Return the (X, Y) coordinate for the center point of the cell that contains the specified text.  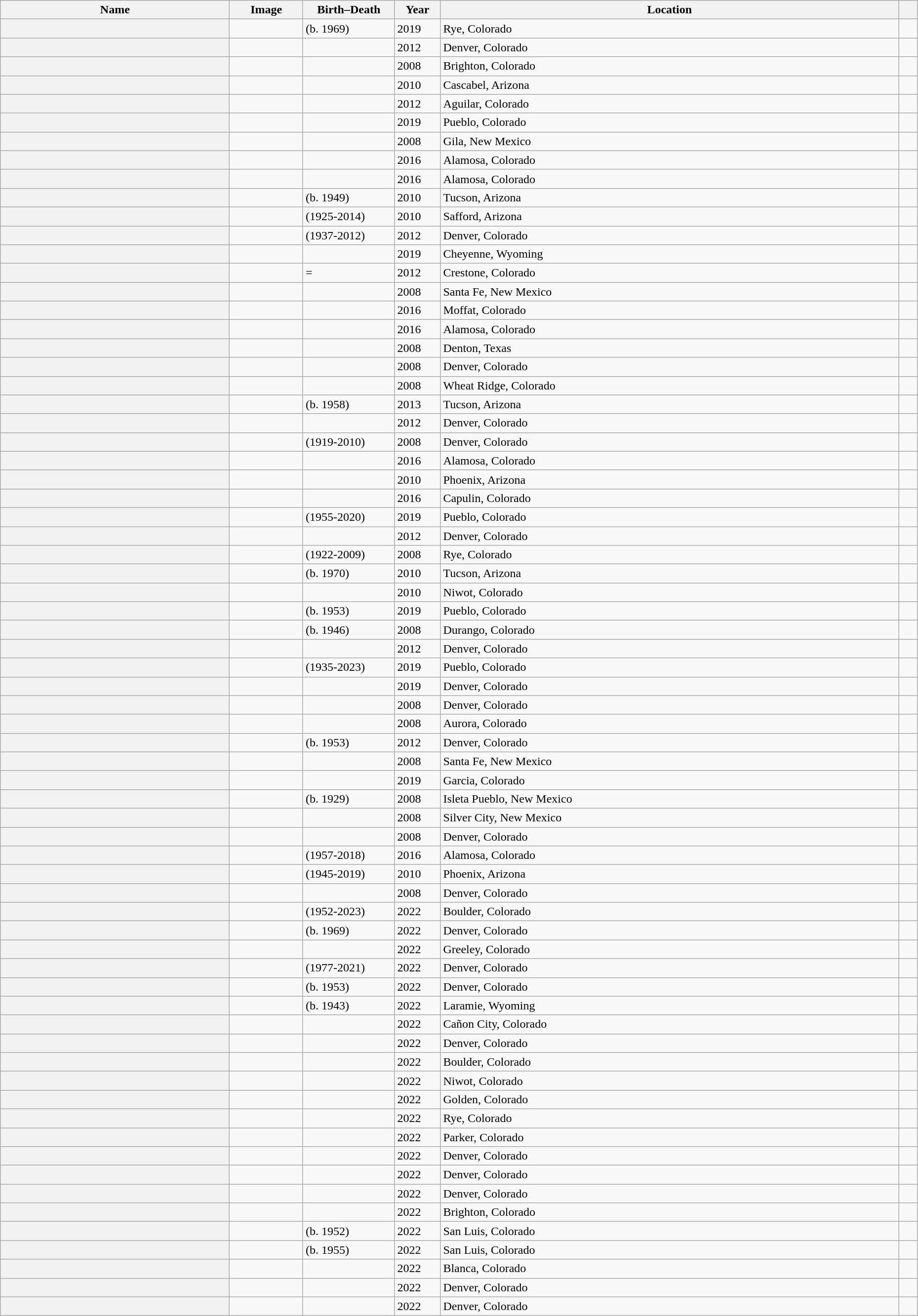
Safford, Arizona (670, 216)
(b. 1955) (349, 1250)
Cascabel, Arizona (670, 85)
Durango, Colorado (670, 630)
2013 (418, 404)
Laramie, Wyoming (670, 1006)
Gila, New Mexico (670, 141)
Crestone, Colorado (670, 273)
Name (115, 10)
(1919-2010) (349, 442)
(1977-2021) (349, 968)
(b. 1970) (349, 574)
Garcia, Colorado (670, 780)
(b. 1952) (349, 1231)
= (349, 273)
Cheyenne, Wyoming (670, 254)
Cañon City, Colorado (670, 1024)
Birth–Death (349, 10)
(b. 1958) (349, 404)
(b. 1929) (349, 799)
Moffat, Colorado (670, 310)
Parker, Colorado (670, 1137)
(1937-2012) (349, 235)
Wheat Ridge, Colorado (670, 386)
(1922-2009) (349, 555)
Capulin, Colorado (670, 498)
Blanca, Colorado (670, 1269)
(1925-2014) (349, 216)
(1935-2023) (349, 667)
Denton, Texas (670, 348)
Silver City, New Mexico (670, 817)
(1952-2023) (349, 912)
Isleta Pueblo, New Mexico (670, 799)
(b. 1946) (349, 630)
Aguilar, Colorado (670, 104)
Year (418, 10)
(b. 1949) (349, 197)
(1945-2019) (349, 874)
(b. 1943) (349, 1006)
Location (670, 10)
Golden, Colorado (670, 1099)
(1955-2020) (349, 517)
Greeley, Colorado (670, 949)
Image (267, 10)
(1957-2018) (349, 855)
Aurora, Colorado (670, 724)
